Return the [x, y] coordinate for the center point of the cell that contains the specified text.  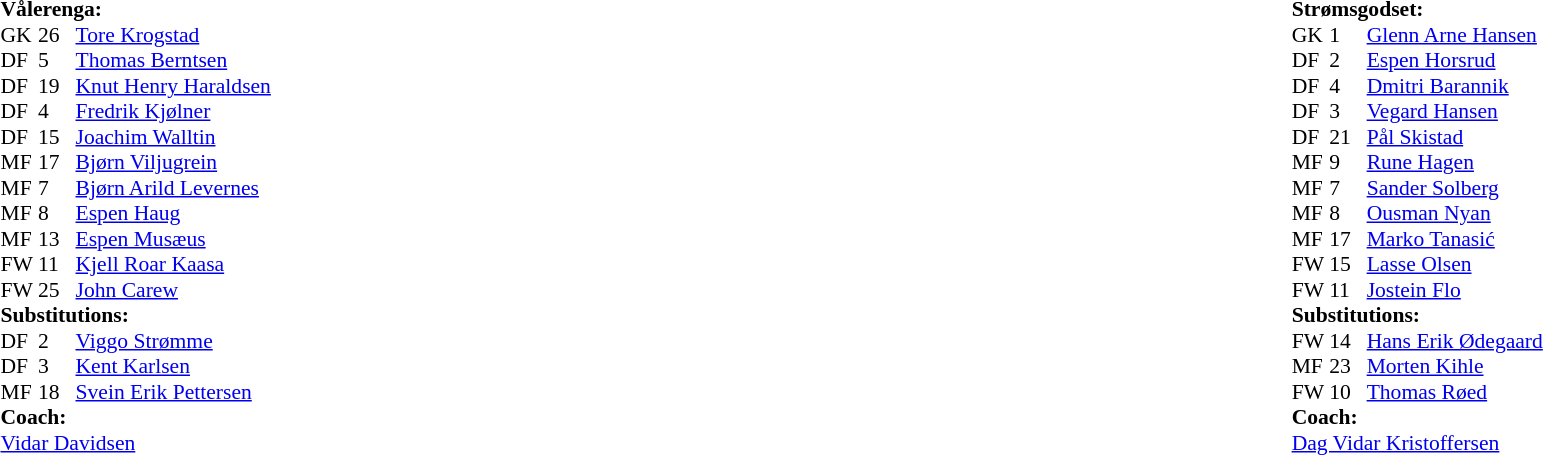
Bjørn Viljugrein [174, 163]
Fredrik Kjølner [174, 111]
Morten Kihle [1455, 367]
Sander Solberg [1455, 188]
Glenn Arne Hansen [1455, 35]
Kent Karlsen [174, 367]
Espen Musæus [174, 239]
13 [57, 239]
Bjørn Arild Levernes [174, 188]
Svein Erik Pettersen [174, 392]
9 [1348, 163]
5 [57, 61]
Knut Henry Haraldsen [174, 86]
1 [1348, 35]
19 [57, 86]
Ousman Nyan [1455, 213]
Espen Horsrud [1455, 61]
Hans Erik Ødegaard [1455, 341]
14 [1348, 341]
Vegard Hansen [1455, 111]
18 [57, 392]
Pål Skistad [1455, 137]
21 [1348, 137]
Thomas Røed [1455, 392]
10 [1348, 392]
Espen Haug [174, 213]
Thomas Berntsen [174, 61]
Dmitri Barannik [1455, 86]
26 [57, 35]
25 [57, 290]
Viggo Strømme [174, 341]
Jostein Flo [1455, 290]
Joachim Walltin [174, 137]
Kjell Roar Kaasa [174, 265]
John Carew [174, 290]
Tore Krogstad [174, 35]
Marko Tanasić [1455, 239]
Lasse Olsen [1455, 265]
Rune Hagen [1455, 163]
23 [1348, 367]
